Provide the (x, y) coordinate of the cell's center where the given text is located.  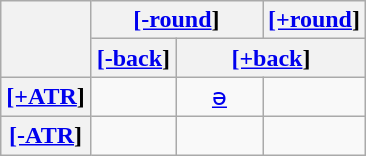
ə (219, 97)
[+ATR] (46, 97)
[-round] (176, 20)
[+round] (314, 20)
[-back] (133, 58)
[+back] (270, 58)
[-ATR] (46, 135)
